Pinpoint the cell where the given text exists, returning its (x, y) midpoint coordinate. 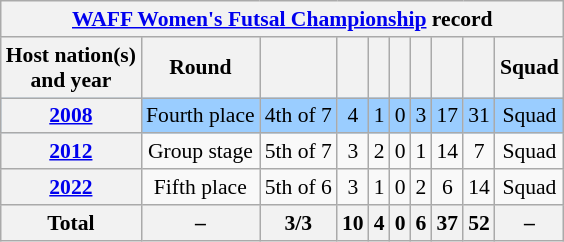
52 (479, 223)
3/3 (298, 223)
4th of 7 (298, 116)
10 (353, 223)
Fourth place (200, 116)
2012 (71, 152)
Group stage (200, 152)
2022 (71, 187)
37 (447, 223)
2008 (71, 116)
Host nation(s)and year (71, 68)
WAFF Women's Futsal Championship record (282, 19)
17 (447, 116)
Round (200, 68)
5th of 7 (298, 152)
Fifth place (200, 187)
31 (479, 116)
Total (71, 223)
7 (479, 152)
5th of 6 (298, 187)
